Pinpoint the cell where the given text exists, returning its (x, y) midpoint coordinate. 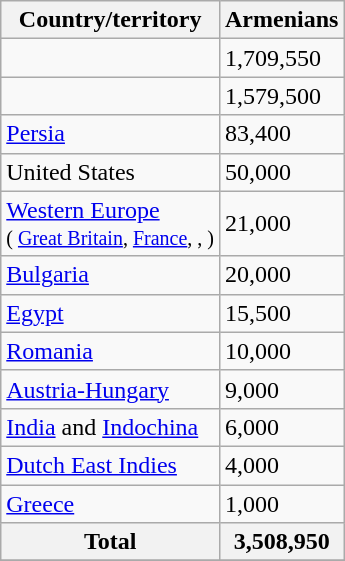
4,000 (281, 465)
Total (110, 542)
India and Indochina (110, 427)
Greece (110, 503)
10,000 (281, 351)
83,400 (281, 134)
Western Europe( Great Britain, France, , ) (110, 224)
1,000 (281, 503)
1,709,550 (281, 58)
Armenians (281, 20)
Dutch East Indies (110, 465)
Austria-Hungary (110, 389)
United States (110, 172)
Bulgaria (110, 275)
21,000 (281, 224)
Romania (110, 351)
9,000 (281, 389)
1,579,500 (281, 96)
3,508,950 (281, 542)
Country/territory (110, 20)
Egypt (110, 313)
Persia (110, 134)
20,000 (281, 275)
50,000 (281, 172)
6,000 (281, 427)
15,500 (281, 313)
